Locate the cell with the specified text and output its (X, Y) center coordinate. 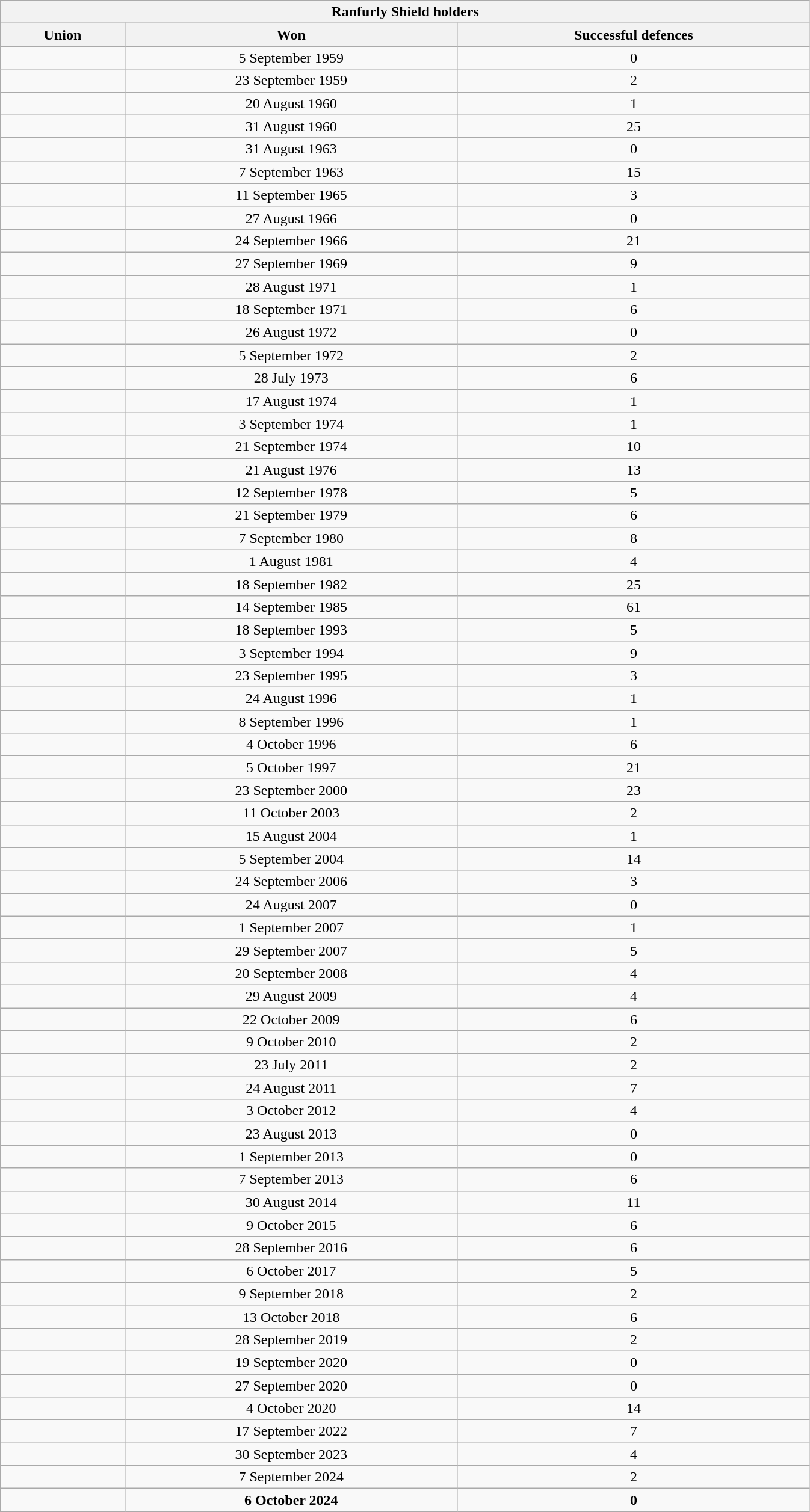
7 September 2013 (291, 1179)
23 (633, 790)
28 September 2019 (291, 1339)
11 September 1965 (291, 195)
23 September 2000 (291, 790)
10 (633, 447)
31 August 1963 (291, 149)
1 August 1981 (291, 561)
5 September 1959 (291, 58)
24 August 2007 (291, 905)
7 September 1980 (291, 538)
28 July 1973 (291, 378)
29 August 2009 (291, 996)
5 September 1972 (291, 355)
6 October 2017 (291, 1271)
1 September 2007 (291, 927)
3 September 1994 (291, 653)
28 September 2016 (291, 1248)
9 October 2015 (291, 1225)
27 September 1969 (291, 263)
19 September 2020 (291, 1362)
3 October 2012 (291, 1111)
21 August 1976 (291, 470)
Successful defences (633, 35)
24 August 1996 (291, 699)
23 August 2013 (291, 1134)
15 (633, 172)
11 October 2003 (291, 813)
12 September 1978 (291, 493)
28 August 1971 (291, 287)
4 October 2020 (291, 1409)
15 August 2004 (291, 836)
5 September 2004 (291, 859)
9 September 2018 (291, 1294)
13 October 2018 (291, 1317)
4 October 1996 (291, 745)
23 September 1959 (291, 81)
61 (633, 607)
24 August 2011 (291, 1088)
20 August 1960 (291, 103)
22 October 2009 (291, 1019)
Won (291, 35)
24 September 1966 (291, 241)
Union (63, 35)
30 September 2023 (291, 1454)
27 September 2020 (291, 1385)
18 September 1982 (291, 584)
Ranfurly Shield holders (406, 12)
14 September 1985 (291, 607)
18 September 1993 (291, 630)
7 September 2024 (291, 1477)
29 September 2007 (291, 950)
18 September 1971 (291, 310)
13 (633, 470)
21 September 1974 (291, 447)
24 September 2006 (291, 882)
27 August 1966 (291, 218)
31 August 1960 (291, 126)
8 (633, 538)
9 October 2010 (291, 1042)
17 September 2022 (291, 1431)
21 September 1979 (291, 515)
23 September 1995 (291, 676)
8 September 1996 (291, 722)
20 September 2008 (291, 973)
30 August 2014 (291, 1202)
6 October 2024 (291, 1500)
23 July 2011 (291, 1065)
7 September 1963 (291, 172)
17 August 1974 (291, 401)
11 (633, 1202)
1 September 2013 (291, 1157)
5 October 1997 (291, 767)
3 September 1974 (291, 424)
26 August 1972 (291, 333)
